Detect which cell encompasses the target text, then output its (X, Y) center coordinate. 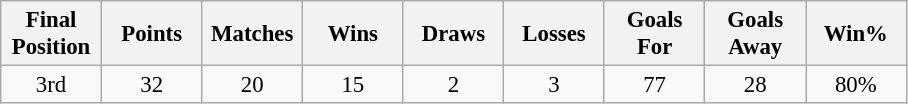
Matches (252, 34)
Final Position (52, 34)
32 (152, 85)
Losses (554, 34)
80% (856, 85)
Goals For (654, 34)
77 (654, 85)
3rd (52, 85)
3 (554, 85)
20 (252, 85)
15 (354, 85)
Win% (856, 34)
28 (756, 85)
Goals Away (756, 34)
Wins (354, 34)
2 (454, 85)
Draws (454, 34)
Points (152, 34)
